For the text-containing cell, return its midpoint in (X, Y) coordinate format. 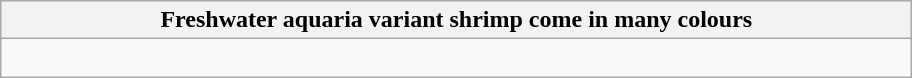
Freshwater aquaria variant shrimp come in many colours (456, 20)
